Pinpoint the cell where the given text exists, returning its (x, y) midpoint coordinate. 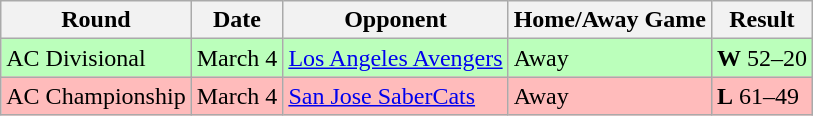
W 52–20 (762, 58)
Home/Away Game (610, 20)
AC Divisional (96, 58)
AC Championship (96, 96)
Round (96, 20)
Date (237, 20)
L 61–49 (762, 96)
Result (762, 20)
Los Angeles Avengers (396, 58)
Opponent (396, 20)
San Jose SaberCats (396, 96)
